Return (X, Y) of the center of cell containing provided text 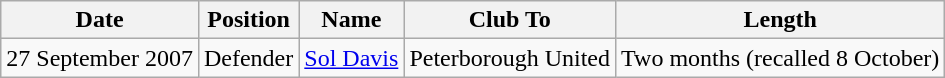
Position (248, 20)
Two months (recalled 8 October) (780, 58)
Peterborough United (510, 58)
27 September 2007 (100, 58)
Name (352, 20)
Sol Davis (352, 58)
Defender (248, 58)
Date (100, 20)
Length (780, 20)
Club To (510, 20)
